Identify which cell holds the provided text, then report its [x, y] central coordinate. 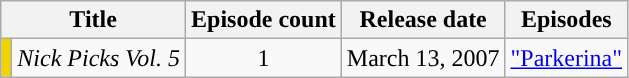
Episodes [566, 20]
Episode count [264, 20]
March 13, 2007 [423, 58]
1 [264, 58]
Title [94, 20]
"Parkerina" [566, 58]
Nick Picks Vol. 5 [99, 58]
Release date [423, 20]
